Identify which cell holds the provided text, then report its (x, y) central coordinate. 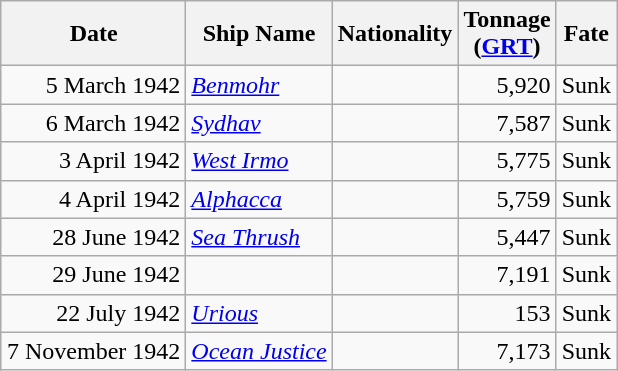
7,173 (507, 351)
Urious (259, 313)
Tonnage(GRT) (507, 34)
5,447 (507, 237)
7,191 (507, 275)
Date (93, 34)
153 (507, 313)
Ocean Justice (259, 351)
Benmohr (259, 85)
3 April 1942 (93, 161)
5,759 (507, 199)
29 June 1942 (93, 275)
Sydhav (259, 123)
West Irmo (259, 161)
22 July 1942 (93, 313)
5 March 1942 (93, 85)
28 June 1942 (93, 237)
Alphacca (259, 199)
7 November 1942 (93, 351)
Sea Thrush (259, 237)
5,920 (507, 85)
Nationality (395, 34)
5,775 (507, 161)
6 March 1942 (93, 123)
Fate (586, 34)
4 April 1942 (93, 199)
7,587 (507, 123)
Ship Name (259, 34)
